Determine the [X, Y] coordinate at the center of the cell enclosing the given text.  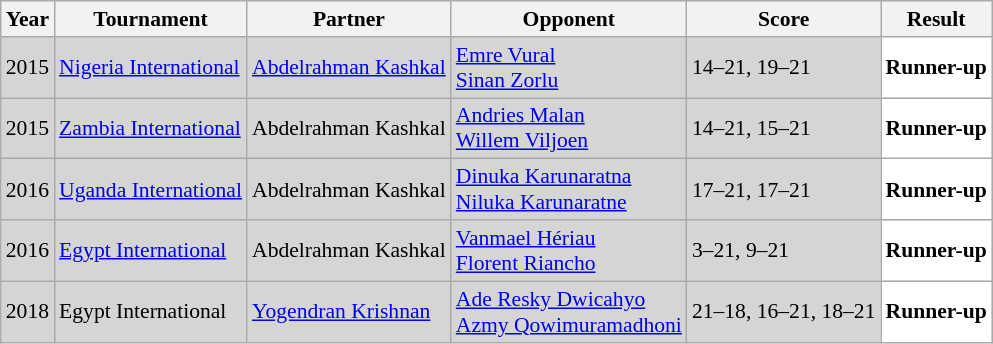
3–21, 9–21 [784, 250]
2018 [28, 312]
Tournament [150, 19]
Uganda International [150, 190]
Ade Resky Dwicahyo Azmy Qowimuramadhoni [569, 312]
21–18, 16–21, 18–21 [784, 312]
14–21, 15–21 [784, 128]
Emre Vural Sinan Zorlu [569, 68]
Result [936, 19]
Partner [349, 19]
Year [28, 19]
Zambia International [150, 128]
Dinuka Karunaratna Niluka Karunaratne [569, 190]
Vanmael Hériau Florent Riancho [569, 250]
Andries Malan Willem Viljoen [569, 128]
Score [784, 19]
17–21, 17–21 [784, 190]
Opponent [569, 19]
Yogendran Krishnan [349, 312]
Nigeria International [150, 68]
14–21, 19–21 [784, 68]
